Return [X, Y] of the center of cell containing provided text 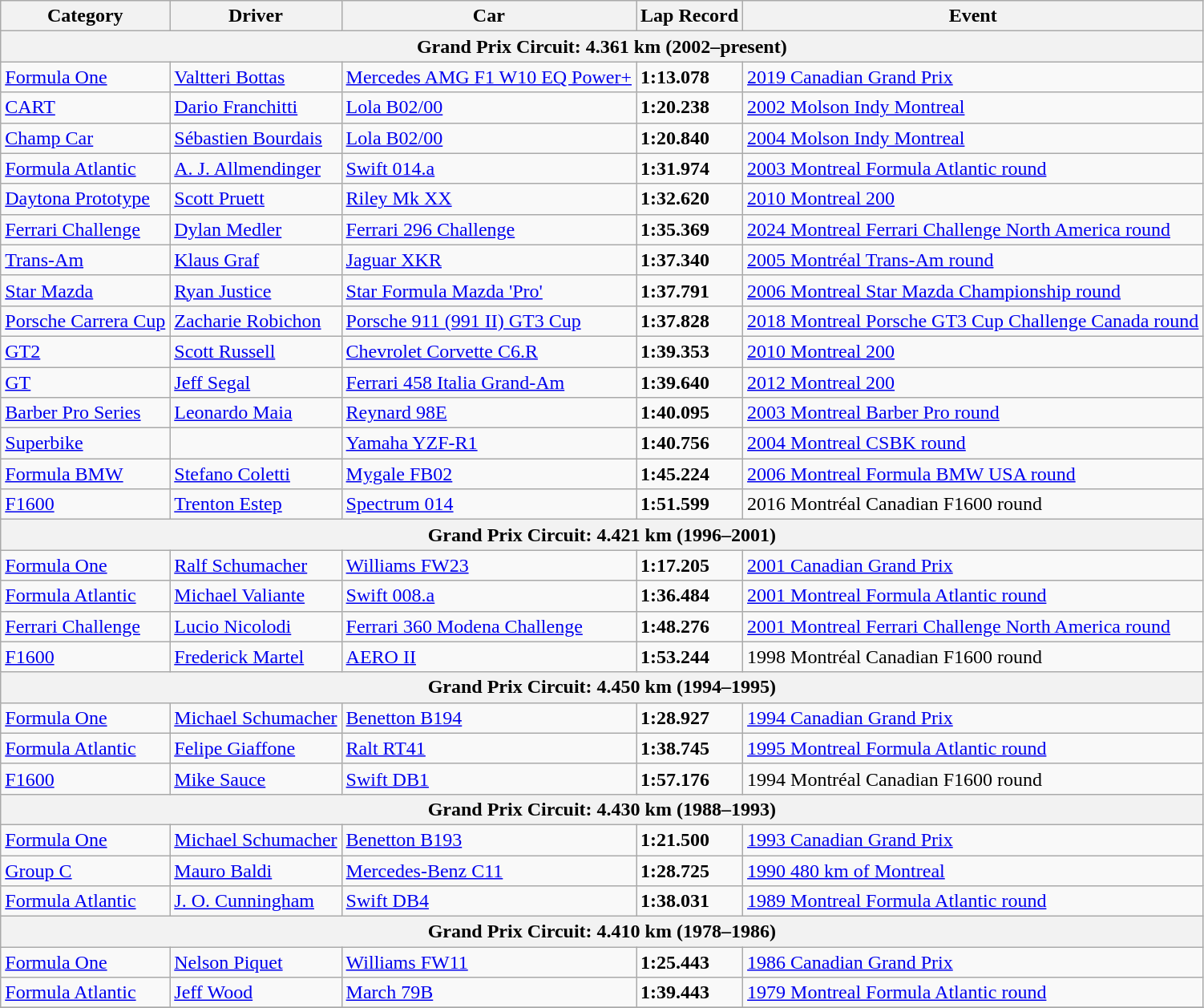
1:40.095 [689, 413]
Mygale FB02 [489, 474]
Michael Valiante [256, 596]
2004 Molson Indy Montreal [973, 138]
J. O. Cunningham [256, 901]
2001 Canadian Grand Prix [973, 565]
Swift DB4 [489, 901]
Williams FW11 [489, 962]
Ferrari 296 Challenge [489, 229]
1994 Canadian Grand Prix [973, 718]
Daytona Prototype [85, 199]
Yamaha YZF-R1 [489, 443]
Formula BMW [85, 474]
1:20.840 [689, 138]
Swift DB1 [489, 779]
1:32.620 [689, 199]
Felipe Giaffone [256, 748]
Lap Record [689, 16]
2012 Montreal 200 [973, 383]
Sébastien Bourdais [256, 138]
1979 Montreal Formula Atlantic round [973, 993]
1990 480 km of Montreal [973, 870]
1:38.031 [689, 901]
1:40.756 [689, 443]
2006 Montreal Star Mazda Championship round [973, 290]
2002 Molson Indy Montreal [973, 107]
Grand Prix Circuit: 4.410 km (1978–1986) [602, 932]
Stefano Coletti [256, 474]
Porsche 911 (991 II) GT3 Cup [489, 321]
Scott Pruett [256, 199]
1:39.353 [689, 351]
2024 Montreal Ferrari Challenge North America round [973, 229]
Superbike [85, 443]
2018 Montreal Porsche GT3 Cup Challenge Canada round [973, 321]
A. J. Allmendinger [256, 168]
Zacharie Robichon [256, 321]
Star Mazda [85, 290]
Car [489, 16]
1:28.927 [689, 718]
Ferrari 458 Italia Grand-Am [489, 383]
Grand Prix Circuit: 4.450 km (1994–1995) [602, 687]
Mike Sauce [256, 779]
1:37.828 [689, 321]
Williams FW23 [489, 565]
2016 Montréal Canadian F1600 round [973, 504]
1:25.443 [689, 962]
Dylan Medler [256, 229]
Dario Franchitti [256, 107]
2001 Montreal Ferrari Challenge North America round [973, 626]
AERO II [489, 657]
Barber Pro Series [85, 413]
1:13.078 [689, 77]
1:48.276 [689, 626]
Scott Russell [256, 351]
GT [85, 383]
1995 Montreal Formula Atlantic round [973, 748]
Group C [85, 870]
Klaus Graf [256, 260]
1:45.224 [689, 474]
Jeff Wood [256, 993]
Mercedes AMG F1 W10 EQ Power+ [489, 77]
March 79B [489, 993]
Ferrari 360 Modena Challenge [489, 626]
Trenton Estep [256, 504]
Ralt RT41 [489, 748]
1:57.176 [689, 779]
Swift 014.a [489, 168]
1:35.369 [689, 229]
1998 Montréal Canadian F1600 round [973, 657]
Frederick Martel [256, 657]
2019 Canadian Grand Prix [973, 77]
Jeff Segal [256, 383]
1:39.443 [689, 993]
Mercedes-Benz C11 [489, 870]
Reynard 98E [489, 413]
1986 Canadian Grand Prix [973, 962]
Nelson Piquet [256, 962]
1:38.745 [689, 748]
1:37.340 [689, 260]
1:37.791 [689, 290]
1989 Montreal Formula Atlantic round [973, 901]
1:28.725 [689, 870]
1:39.640 [689, 383]
Benetton B193 [489, 840]
1:21.500 [689, 840]
1:20.238 [689, 107]
2003 Montreal Formula Atlantic round [973, 168]
1:53.244 [689, 657]
1:31.974 [689, 168]
1993 Canadian Grand Prix [973, 840]
Riley Mk XX [489, 199]
Ryan Justice [256, 290]
Category [85, 16]
Champ Car [85, 138]
Ralf Schumacher [256, 565]
Valtteri Bottas [256, 77]
Spectrum 014 [489, 504]
2001 Montreal Formula Atlantic round [973, 596]
1:17.205 [689, 565]
1994 Montréal Canadian F1600 round [973, 779]
Leonardo Maia [256, 413]
Mauro Baldi [256, 870]
1:51.599 [689, 504]
1:36.484 [689, 596]
Swift 008.a [489, 596]
Grand Prix Circuit: 4.361 km (2002–present) [602, 47]
Star Formula Mazda 'Pro' [489, 290]
Porsche Carrera Cup [85, 321]
Lucio Nicolodi [256, 626]
Event [973, 16]
Jaguar XKR [489, 260]
CART [85, 107]
2006 Montreal Formula BMW USA round [973, 474]
Chevrolet Corvette C6.R [489, 351]
Trans-Am [85, 260]
Benetton B194 [489, 718]
GT2 [85, 351]
2005 Montréal Trans-Am round [973, 260]
Driver [256, 16]
2004 Montreal CSBK round [973, 443]
2003 Montreal Barber Pro round [973, 413]
Grand Prix Circuit: 4.430 km (1988–1993) [602, 809]
Grand Prix Circuit: 4.421 km (1996–2001) [602, 535]
